Output the (x, y) coordinate of the center of the cell containing the given text.  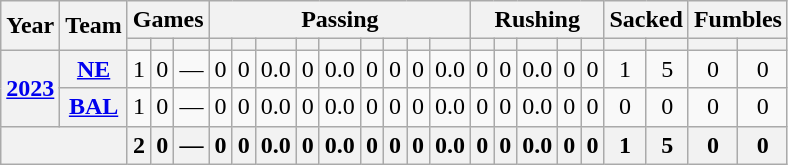
NE (94, 69)
Games (168, 20)
2 (138, 145)
Sacked (646, 20)
Passing (340, 20)
Team (94, 26)
Fumbles (738, 20)
Year (30, 26)
Rushing (538, 20)
BAL (94, 107)
2023 (30, 88)
